Extract the [x, y] coordinate from the center of the cell holding the provided text.  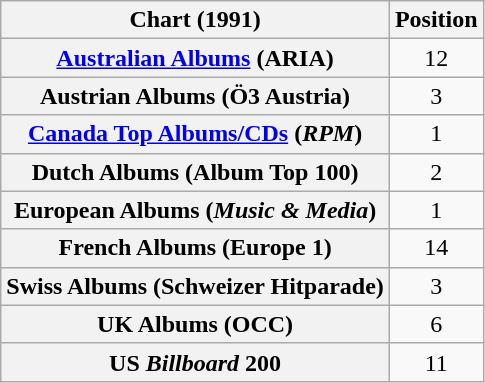
6 [436, 324]
French Albums (Europe 1) [196, 248]
Position [436, 20]
Swiss Albums (Schweizer Hitparade) [196, 286]
Australian Albums (ARIA) [196, 58]
UK Albums (OCC) [196, 324]
Chart (1991) [196, 20]
Dutch Albums (Album Top 100) [196, 172]
Austrian Albums (Ö3 Austria) [196, 96]
12 [436, 58]
11 [436, 362]
European Albums (Music & Media) [196, 210]
US Billboard 200 [196, 362]
2 [436, 172]
Canada Top Albums/CDs (RPM) [196, 134]
14 [436, 248]
